Determine the (X, Y) coordinate at the center of the cell enclosing the given text.  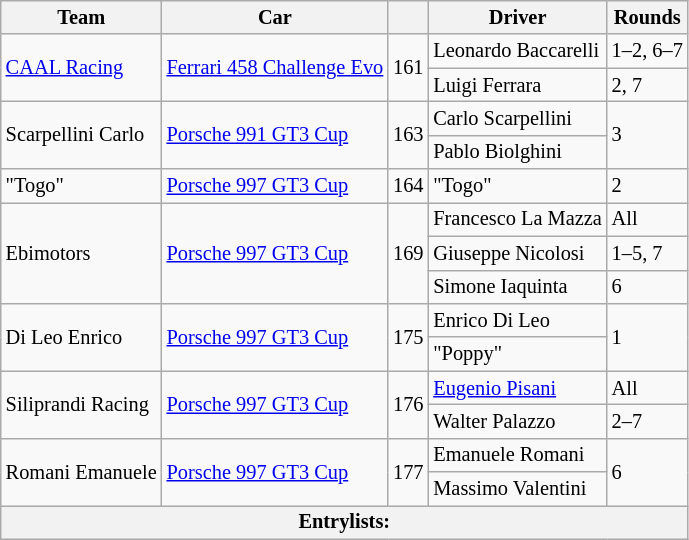
Francesco La Mazza (517, 219)
Carlo Scarpellini (517, 118)
169 (408, 252)
Porsche 991 GT3 Cup (276, 134)
Romani Emanuele (82, 472)
2 (648, 186)
Team (82, 17)
Scarpellini Carlo (82, 134)
Rounds (648, 17)
175 (408, 336)
"Poppy" (517, 354)
161 (408, 68)
Ferrari 458 Challenge Evo (276, 68)
Siliprandi Racing (82, 404)
Di Leo Enrico (82, 336)
Simone Iaquinta (517, 287)
Driver (517, 17)
CAAL Racing (82, 68)
Pablo Biolghini (517, 152)
Giuseppe Nicolosi (517, 253)
Leonardo Baccarelli (517, 51)
Enrico Di Leo (517, 320)
Entrylists: (344, 522)
Emanuele Romani (517, 455)
Walter Palazzo (517, 421)
Ebimotors (82, 252)
2–7 (648, 421)
1–5, 7 (648, 253)
Luigi Ferrara (517, 85)
Eugenio Pisani (517, 388)
2, 7 (648, 85)
1–2, 6–7 (648, 51)
1 (648, 336)
3 (648, 134)
164 (408, 186)
163 (408, 134)
Car (276, 17)
176 (408, 404)
177 (408, 472)
Massimo Valentini (517, 489)
